Find where the given text appears and provide that cell's center as [X, Y] coordinate. 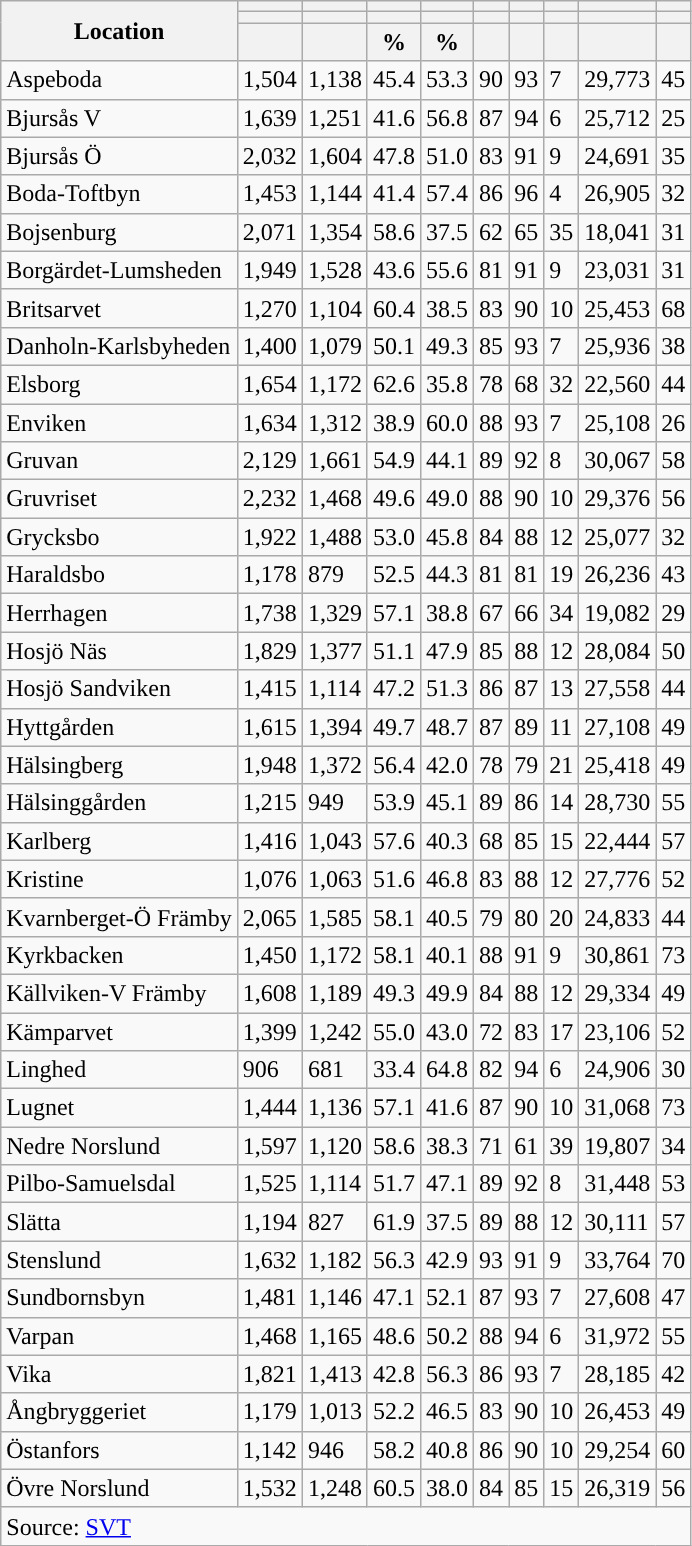
Kvarnberget-Ö Främby [120, 917]
23,106 [618, 1031]
1,120 [334, 1146]
40.5 [446, 917]
40.3 [446, 841]
Haraldsbo [120, 575]
Kristine [120, 879]
19 [562, 575]
47 [674, 1298]
45.4 [394, 80]
25,712 [618, 118]
Elsborg [120, 384]
1,634 [270, 423]
Hosjö Näs [120, 651]
42.9 [446, 1260]
38.3 [446, 1146]
47.8 [394, 156]
55.0 [394, 1031]
96 [526, 194]
1,136 [334, 1108]
1,949 [270, 270]
4 [562, 194]
61 [526, 1146]
1,354 [334, 232]
50.2 [446, 1336]
51.3 [446, 689]
25,418 [618, 765]
Varpan [120, 1336]
1,194 [270, 1222]
46.5 [446, 1412]
906 [270, 1070]
72 [492, 1031]
Enviken [120, 423]
67 [492, 613]
51.7 [394, 1184]
54.9 [394, 461]
1,615 [270, 727]
Bojsenburg [120, 232]
1,372 [334, 765]
11 [562, 727]
56.4 [394, 765]
1,604 [334, 156]
26,905 [618, 194]
Linghed [120, 1070]
Gruvriset [120, 499]
1,400 [270, 346]
38.5 [446, 308]
Danholn-Karlsbyheden [120, 346]
1,013 [334, 1412]
50.1 [394, 346]
1,488 [334, 537]
1,829 [270, 651]
52.5 [394, 575]
21 [562, 765]
51.0 [446, 156]
Hosjö Sandviken [120, 689]
26,236 [618, 575]
1,654 [270, 384]
43.0 [446, 1031]
42.0 [446, 765]
30,067 [618, 461]
66 [526, 613]
Karlberg [120, 841]
24,833 [618, 917]
1,922 [270, 537]
55.6 [446, 270]
53.0 [394, 537]
1,504 [270, 80]
33.4 [394, 1070]
1,270 [270, 308]
40.1 [446, 955]
1,608 [270, 993]
38.9 [394, 423]
1,416 [270, 841]
38 [674, 346]
Hälsingberg [120, 765]
20 [562, 917]
44.1 [446, 461]
25 [674, 118]
1,597 [270, 1146]
31,068 [618, 1108]
65 [526, 232]
1,242 [334, 1031]
24,691 [618, 156]
1,312 [334, 423]
Herrhagen [120, 613]
1,138 [334, 80]
56.8 [446, 118]
70 [674, 1260]
1,661 [334, 461]
25,077 [618, 537]
62.6 [394, 384]
60.5 [394, 1488]
43 [674, 575]
30,111 [618, 1222]
1,165 [334, 1336]
52.2 [394, 1412]
1,076 [270, 879]
53.9 [394, 803]
17 [562, 1031]
29 [674, 613]
53.3 [446, 80]
57.6 [394, 841]
1,144 [334, 194]
31,972 [618, 1336]
1,182 [334, 1260]
Hälsinggården [120, 803]
1,189 [334, 993]
1,632 [270, 1260]
71 [492, 1146]
Source: SVT [346, 1526]
29,376 [618, 499]
Bjursås V [120, 118]
31,448 [618, 1184]
58.2 [394, 1450]
29,334 [618, 993]
27,608 [618, 1298]
50 [674, 651]
1,453 [270, 194]
49.7 [394, 727]
2,065 [270, 917]
25,936 [618, 346]
51.6 [394, 879]
827 [334, 1222]
Slätta [120, 1222]
27,776 [618, 879]
1,377 [334, 651]
24,906 [618, 1070]
28,084 [618, 651]
1,043 [334, 841]
1,146 [334, 1298]
30 [674, 1070]
1,948 [270, 765]
48.6 [394, 1336]
Kämparvet [120, 1031]
2,129 [270, 461]
42.8 [394, 1374]
22,444 [618, 841]
53 [674, 1184]
45.1 [446, 803]
14 [562, 803]
681 [334, 1070]
49.9 [446, 993]
Lugnet [120, 1108]
Nedre Norslund [120, 1146]
43.6 [394, 270]
22,560 [618, 384]
Location [120, 31]
29,254 [618, 1450]
1,528 [334, 270]
13 [562, 689]
Bjursås Ö [120, 156]
Vika [120, 1374]
61.9 [394, 1222]
2,032 [270, 156]
Britsarvet [120, 308]
40.8 [446, 1450]
27,558 [618, 689]
57.4 [446, 194]
1,585 [334, 917]
35.8 [446, 384]
Ångbryggeriet [120, 1412]
1,178 [270, 575]
1,532 [270, 1488]
44.3 [446, 575]
18,041 [618, 232]
49.6 [394, 499]
39 [562, 1146]
27,108 [618, 727]
49.0 [446, 499]
Kyrkbacken [120, 955]
60.4 [394, 308]
1,450 [270, 955]
26,453 [618, 1412]
28,730 [618, 803]
Hyttgården [120, 727]
33,764 [618, 1260]
26,319 [618, 1488]
60 [674, 1450]
949 [334, 803]
1,079 [334, 346]
Sundbornsbyn [120, 1298]
Grycksbo [120, 537]
46.8 [446, 879]
38.8 [446, 613]
1,104 [334, 308]
60.0 [446, 423]
42 [674, 1374]
25,453 [618, 308]
47.2 [394, 689]
25,108 [618, 423]
45.8 [446, 537]
1,481 [270, 1298]
Pilbo-Samuelsdal [120, 1184]
52.1 [446, 1298]
1,821 [270, 1374]
41.4 [394, 194]
1,394 [334, 727]
58 [674, 461]
1,142 [270, 1450]
1,251 [334, 118]
2,232 [270, 499]
82 [492, 1070]
30,861 [618, 955]
1,444 [270, 1108]
1,415 [270, 689]
62 [492, 232]
64.8 [446, 1070]
Övre Norslund [120, 1488]
19,807 [618, 1146]
Aspeboda [120, 80]
1,248 [334, 1488]
1,525 [270, 1184]
1,399 [270, 1031]
80 [526, 917]
29,773 [618, 80]
946 [334, 1450]
1,738 [270, 613]
Boda-Toftbyn [120, 194]
23,031 [618, 270]
2,071 [270, 232]
47.9 [446, 651]
38.0 [446, 1488]
879 [334, 575]
48.7 [446, 727]
Östanfors [120, 1450]
45 [674, 80]
Borgärdet-Lumsheden [120, 270]
1,329 [334, 613]
Källviken-V Främby [120, 993]
28,185 [618, 1374]
1,179 [270, 1412]
1,639 [270, 118]
Stenslund [120, 1260]
1,063 [334, 879]
1,215 [270, 803]
19,082 [618, 613]
1,413 [334, 1374]
26 [674, 423]
51.1 [394, 651]
Gruvan [120, 461]
